Determine the (X, Y) coordinate at the center of the cell enclosing the given text.  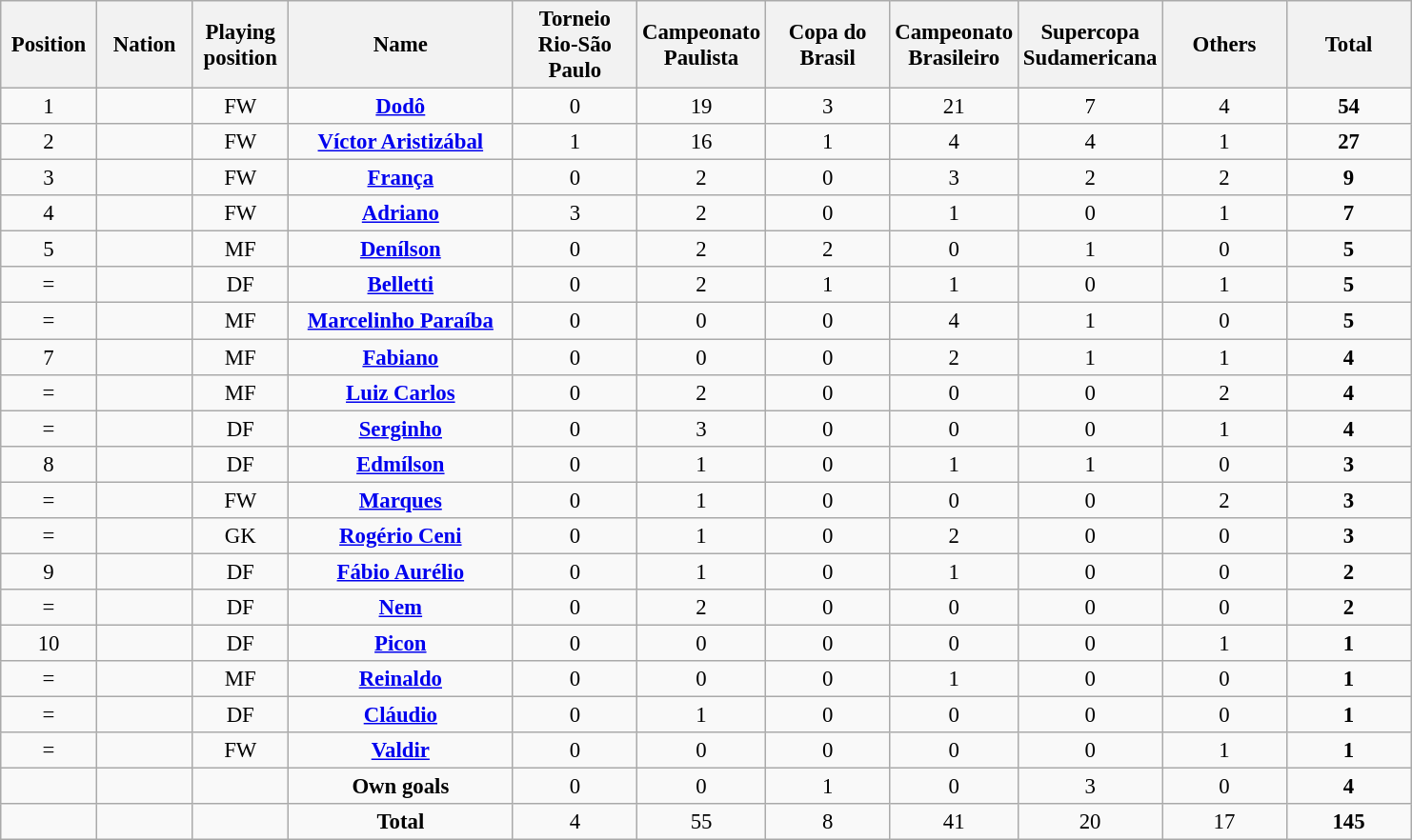
Luiz Carlos (401, 392)
Fábio Aurélio (401, 571)
França (401, 178)
145 (1349, 822)
19 (701, 107)
Adriano (401, 213)
Reinaldo (401, 679)
10 (50, 643)
Supercopa Sudamericana (1090, 45)
21 (955, 107)
Position (50, 45)
Nem (401, 608)
20 (1090, 822)
Nation (145, 45)
54 (1349, 107)
GK (240, 536)
Marques (401, 500)
Cláudio (401, 715)
55 (701, 822)
Picon (401, 643)
Own goals (401, 787)
Dodô (401, 107)
Rogério Ceni (401, 536)
Víctor Aristizábal (401, 142)
Fabiano (401, 357)
Copa do Brasil (827, 45)
16 (701, 142)
Campeonato Paulista (701, 45)
Name (401, 45)
Edmílson (401, 464)
Serginho (401, 429)
Campeonato Brasileiro (955, 45)
Belletti (401, 285)
Torneio Rio-São Paulo (575, 45)
41 (955, 822)
17 (1225, 822)
27 (1349, 142)
Valdir (401, 750)
Playing position (240, 45)
Marcelinho Paraíba (401, 321)
Others (1225, 45)
Denílson (401, 250)
